Return the (X, Y) coordinate for the center point of the cell that contains the specified text.  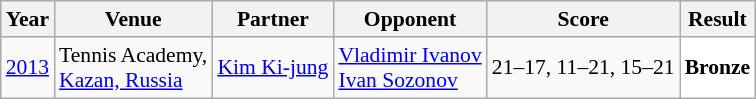
Result (718, 19)
Score (584, 19)
Venue (133, 19)
Partner (272, 19)
21–17, 11–21, 15–21 (584, 68)
Opponent (410, 19)
Kim Ki-jung (272, 68)
Bronze (718, 68)
Tennis Academy,Kazan, Russia (133, 68)
Year (28, 19)
Vladimir Ivanov Ivan Sozonov (410, 68)
2013 (28, 68)
